Scan for the cell matching the given text and deliver its [X, Y] coordinate at center. 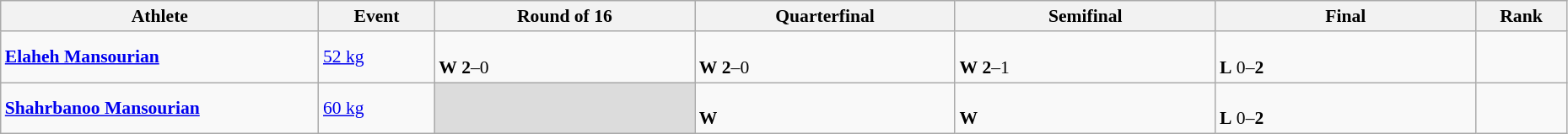
Rank [1522, 16]
Shahrbanoo Mansourian [160, 108]
Quarterfinal [825, 16]
W 2–1 [1085, 57]
60 kg [376, 108]
Elaheh Mansourian [160, 57]
Semifinal [1085, 16]
Event [376, 16]
Athlete [160, 16]
Round of 16 [565, 16]
52 kg [376, 57]
Final [1346, 16]
